Capture the cell that displays the provided text and extract its (x, y) central coordinate. 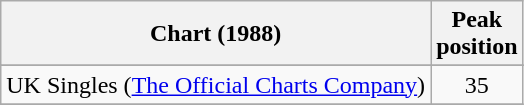
UK Singles (The Official Charts Company) (216, 85)
Chart (1988) (216, 34)
Peakposition (477, 34)
35 (477, 85)
